Locate the cell with the specified text and output its [x, y] center coordinate. 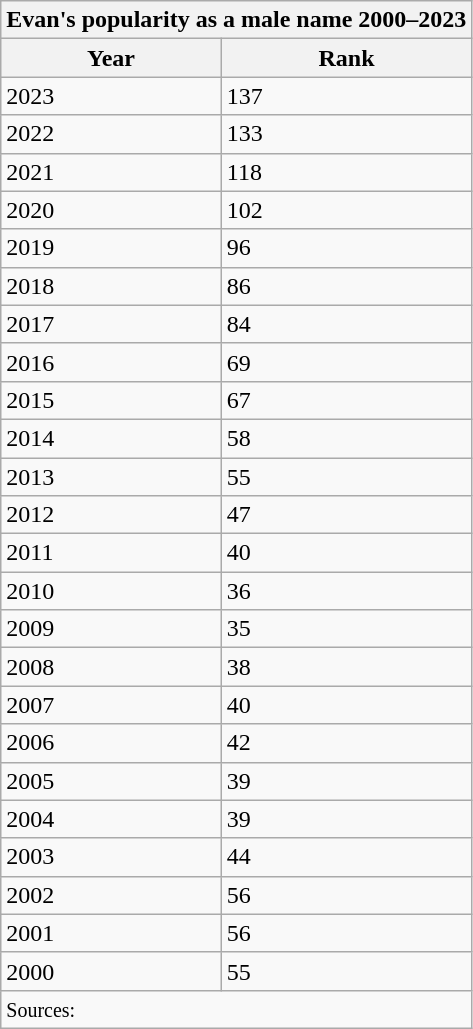
86 [346, 286]
47 [346, 515]
2021 [112, 172]
2000 [112, 971]
2009 [112, 629]
Rank [346, 58]
2023 [112, 96]
137 [346, 96]
2006 [112, 743]
118 [346, 172]
2020 [112, 210]
36 [346, 591]
96 [346, 248]
58 [346, 438]
2013 [112, 477]
35 [346, 629]
84 [346, 324]
Evan's popularity as a male name 2000–2023 [236, 20]
2015 [112, 400]
2022 [112, 134]
2014 [112, 438]
2012 [112, 515]
2018 [112, 286]
2010 [112, 591]
2001 [112, 933]
102 [346, 210]
Year [112, 58]
44 [346, 857]
69 [346, 362]
2007 [112, 705]
2011 [112, 553]
2002 [112, 895]
Sources: [236, 1009]
2003 [112, 857]
2004 [112, 819]
2017 [112, 324]
67 [346, 400]
2016 [112, 362]
38 [346, 667]
2005 [112, 781]
2019 [112, 248]
2008 [112, 667]
42 [346, 743]
133 [346, 134]
